Return the (x, y) coordinate for the center point of the cell that contains the specified text.  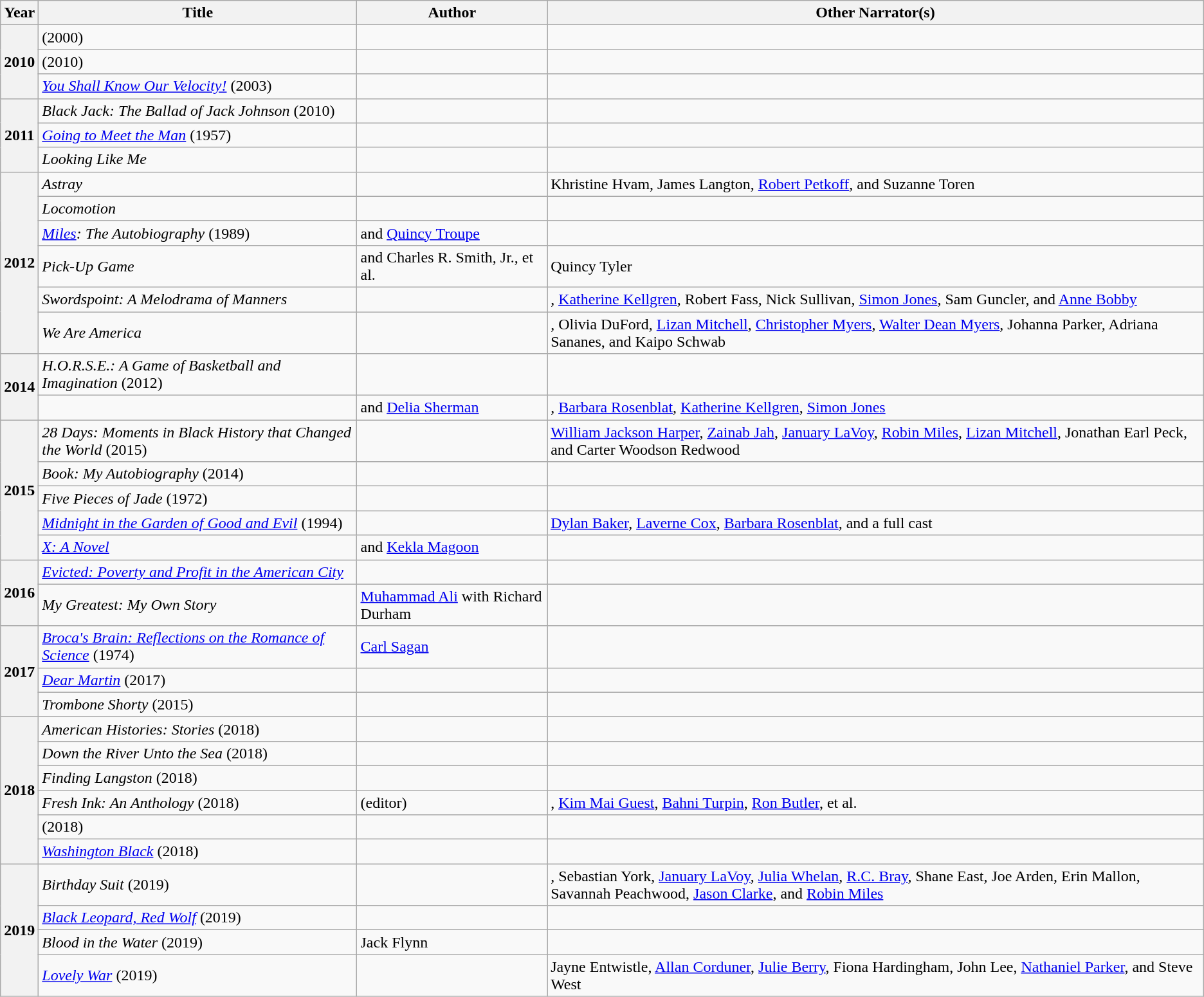
and Quincy Troupe (452, 233)
(2018) (198, 827)
Jayne Entwistle, Allan Corduner, Julie Berry, Fiona Hardingham, John Lee, Nathaniel Parker, and Steve West (876, 975)
Evicted: Poverty and Profit in the American City (198, 572)
and Charles R. Smith, Jr., et al. (452, 266)
Swordspoint: A Melodrama of Manners (198, 299)
Broca's Brain: Reflections on the Romance of Science (1974) (198, 647)
Finding Langston (2018) (198, 778)
2012 (19, 262)
2010 (19, 62)
Locomotion (198, 208)
We Are America (198, 332)
Black Leopard, Red Wolf (2019) (198, 918)
(editor) (452, 802)
2014 (19, 387)
, Olivia DuFord, Lizan Mitchell, Christopher Myers, Walter Dean Myers, Johanna Parker, Adriana Sananes, and Kaipo Schwab (876, 332)
Going to Meet the Man (1957) (198, 135)
Book: My Autobiography (2014) (198, 474)
Pick-Up Game (198, 266)
Fresh Ink: An Anthology (2018) (198, 802)
Looking Like Me (198, 160)
(2010) (198, 62)
28 Days: Moments in Black History that Changed the World (2015) (198, 441)
Black Jack: The Ballad of Jack Johnson (2010) (198, 111)
Miles: The Autobiography (1989) (198, 233)
You Shall Know Our Velocity! (2003) (198, 86)
and Delia Sherman (452, 408)
Washington Black (2018) (198, 852)
2019 (19, 930)
Author (452, 13)
, Barbara Rosenblat, Katherine Kellgren, Simon Jones (876, 408)
Midnight in the Garden of Good and Evil (1994) (198, 523)
2015 (19, 490)
X: A Novel (198, 547)
Title (198, 13)
and Kekla Magoon (452, 547)
American Histories: Stories (2018) (198, 729)
Quincy Tyler (876, 266)
, Katherine Kellgren, Robert Fass, Nick Sullivan, Simon Jones, Sam Guncler, and Anne Bobby (876, 299)
My Greatest: My Own Story (198, 605)
2018 (19, 790)
2016 (19, 593)
, Kim Mai Guest, Bahni Turpin, Ron Butler, et al. (876, 802)
(2000) (198, 37)
Other Narrator(s) (876, 13)
Jack Flynn (452, 942)
Down the River Unto the Sea (2018) (198, 753)
Trombone Shorty (2015) (198, 704)
2011 (19, 135)
Carl Sagan (452, 647)
Blood in the Water (2019) (198, 942)
2017 (19, 672)
H.O.R.S.E.: A Game of Basketball and Imagination (2012) (198, 374)
Khristine Hvam, James Langton, Robert Petkoff, and Suzanne Toren (876, 184)
Astray (198, 184)
Dylan Baker, Laverne Cox, Barbara Rosenblat, and a full cast (876, 523)
Lovely War (2019) (198, 975)
, Sebastian York, January LaVoy, Julia Whelan, R.C. Bray, Shane East, Joe Arden, Erin Mallon, Savannah Peachwood, Jason Clarke, and Robin Miles (876, 885)
Birthday Suit (2019) (198, 885)
Dear Martin (2017) (198, 680)
Year (19, 13)
Muhammad Ali with Richard Durham (452, 605)
William Jackson Harper, Zainab Jah, January LaVoy, Robin Miles, Lizan Mitchell, Jonathan Earl Peck, and Carter Woodson Redwood (876, 441)
Five Pieces of Jade (1972) (198, 498)
